Return (x, y) of the center of cell containing provided text 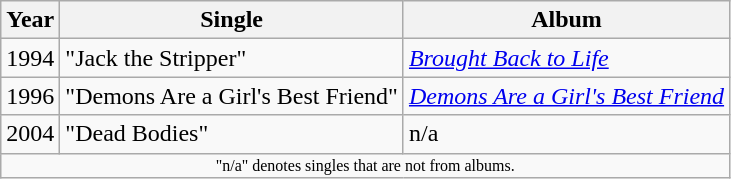
Single (232, 20)
"Demons Are a Girl's Best Friend" (232, 96)
1996 (30, 96)
"Dead Bodies" (232, 134)
Demons Are a Girl's Best Friend (566, 96)
Year (30, 20)
"Jack the Stripper" (232, 58)
Album (566, 20)
"n/a" denotes singles that are not from albums. (366, 165)
Brought Back to Life (566, 58)
1994 (30, 58)
2004 (30, 134)
n/a (566, 134)
